Return (x, y) of the center of cell containing provided text 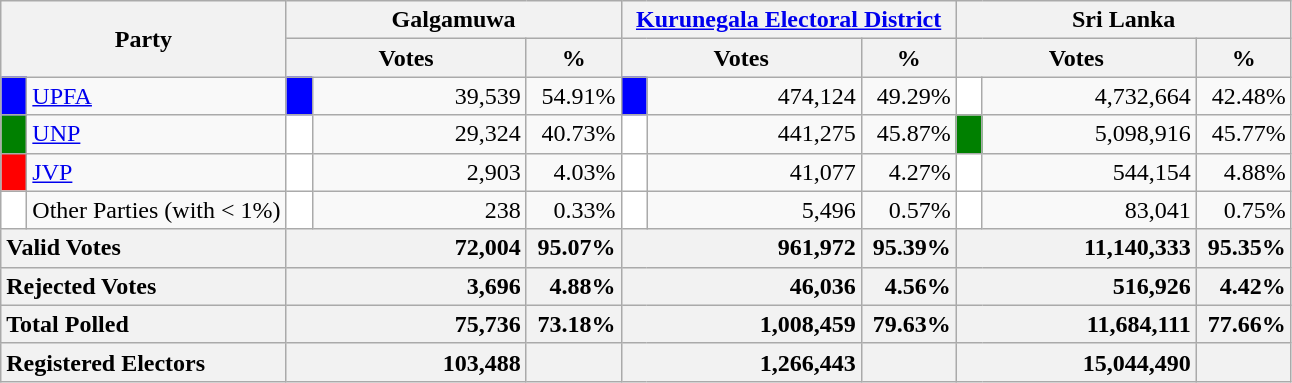
103,488 (406, 362)
1,008,459 (741, 324)
Kurunegala Electoral District (788, 20)
15,044,490 (1076, 362)
5,098,916 (1089, 134)
77.66% (1244, 324)
42.48% (1244, 96)
961,972 (741, 248)
4.42% (1244, 286)
0.57% (908, 210)
11,684,111 (1076, 324)
Rejected Votes (144, 286)
72,004 (406, 248)
29,324 (419, 134)
Party (144, 39)
54.91% (574, 96)
5,496 (754, 210)
Galgamuwa (454, 20)
Other Parties (with < 1%) (156, 210)
49.29% (908, 96)
45.77% (1244, 134)
Registered Electors (144, 362)
39,539 (419, 96)
45.87% (908, 134)
83,041 (1089, 210)
40.73% (574, 134)
0.33% (574, 210)
441,275 (754, 134)
UNP (156, 134)
4.27% (908, 172)
2,903 (419, 172)
JVP (156, 172)
79.63% (908, 324)
4,732,664 (1089, 96)
544,154 (1089, 172)
41,077 (754, 172)
Valid Votes (144, 248)
238 (419, 210)
Sri Lanka (1124, 20)
75,736 (406, 324)
73.18% (574, 324)
11,140,333 (1076, 248)
UPFA (156, 96)
4.56% (908, 286)
Total Polled (144, 324)
1,266,443 (741, 362)
3,696 (406, 286)
0.75% (1244, 210)
95.39% (908, 248)
95.07% (574, 248)
474,124 (754, 96)
95.35% (1244, 248)
46,036 (741, 286)
516,926 (1076, 286)
4.03% (574, 172)
